Detect which cell encompasses the target text, then output its (X, Y) center coordinate. 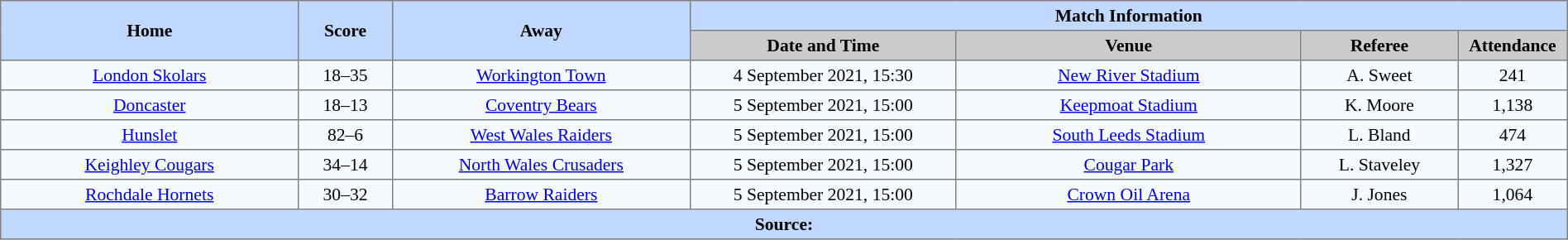
North Wales Crusaders (541, 165)
South Leeds Stadium (1128, 135)
Keighley Cougars (150, 165)
A. Sweet (1379, 75)
1,064 (1513, 194)
1,327 (1513, 165)
1,138 (1513, 105)
Home (150, 31)
New River Stadium (1128, 75)
18–13 (346, 105)
Source: (784, 224)
L. Bland (1379, 135)
J. Jones (1379, 194)
Keepmoat Stadium (1128, 105)
West Wales Raiders (541, 135)
Attendance (1513, 46)
Workington Town (541, 75)
London Skolars (150, 75)
Away (541, 31)
34–14 (346, 165)
241 (1513, 75)
474 (1513, 135)
Crown Oil Arena (1128, 194)
82–6 (346, 135)
Score (346, 31)
18–35 (346, 75)
L. Staveley (1379, 165)
Referee (1379, 46)
Barrow Raiders (541, 194)
Match Information (1128, 16)
Hunslet (150, 135)
Cougar Park (1128, 165)
30–32 (346, 194)
Doncaster (150, 105)
4 September 2021, 15:30 (823, 75)
Date and Time (823, 46)
K. Moore (1379, 105)
Coventry Bears (541, 105)
Rochdale Hornets (150, 194)
Venue (1128, 46)
